Capture the cell that displays the provided text and extract its [X, Y] central coordinate. 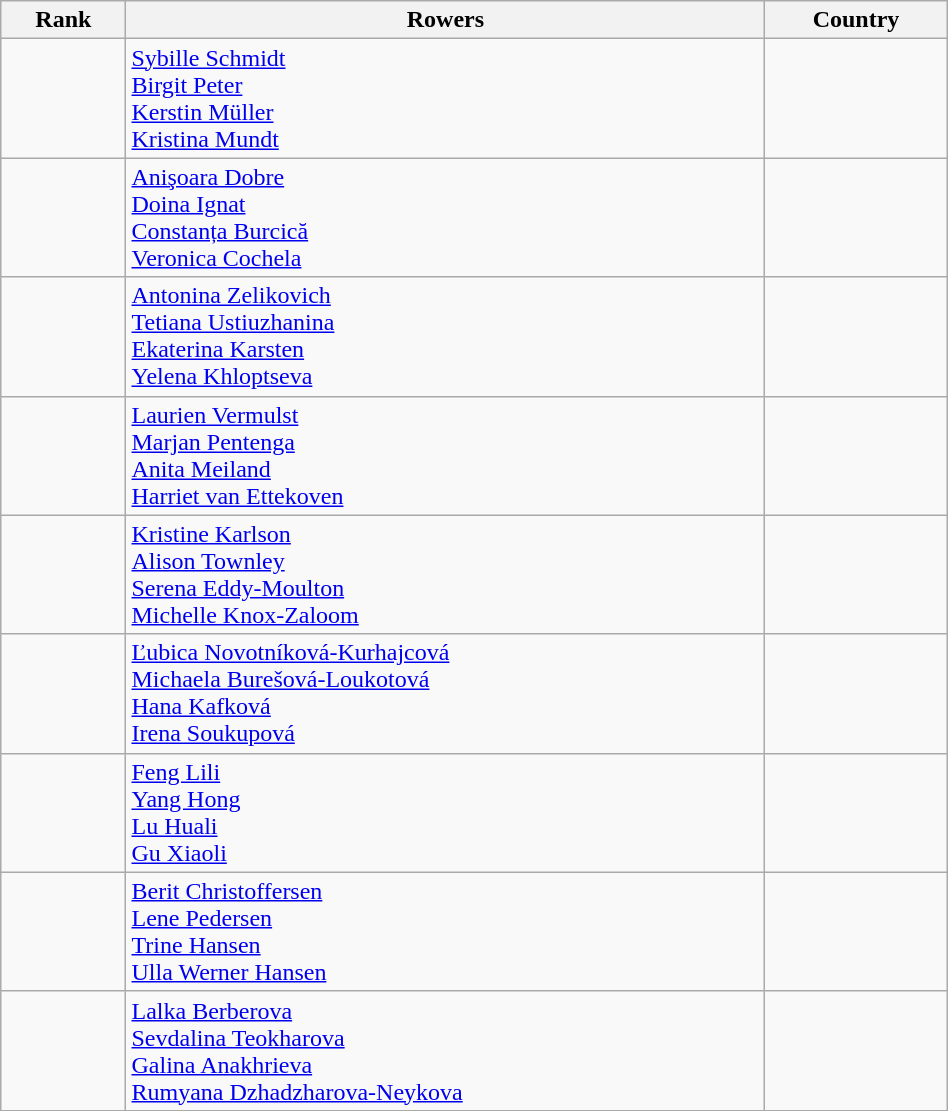
Ľubica Novotníková-KurhajcováMichaela Burešová-LoukotováHana KafkováIrena Soukupová [446, 694]
Rank [64, 20]
Country [856, 20]
Rowers [446, 20]
Antonina ZelikovichTetiana UstiuzhaninaEkaterina KarstenYelena Khloptseva [446, 336]
Lalka BerberovaSevdalina TeokharovaGalina AnakhrievaRumyana Dzhadzharova-Neykova [446, 1050]
Berit ChristoffersenLene PedersenTrine HansenUlla Werner Hansen [446, 932]
Laurien VermulstMarjan PentengaAnita MeilandHarriet van Ettekoven [446, 456]
Kristine KarlsonAlison TownleySerena Eddy-MoultonMichelle Knox-Zaloom [446, 574]
Anişoara DobreDoina IgnatConstanța BurcicăVeronica Cochela [446, 218]
Sybille SchmidtBirgit PeterKerstin MüllerKristina Mundt [446, 98]
Feng LiliYang HongLu HualiGu Xiaoli [446, 812]
